Scan for the cell matching the given text and deliver its (X, Y) coordinate at center. 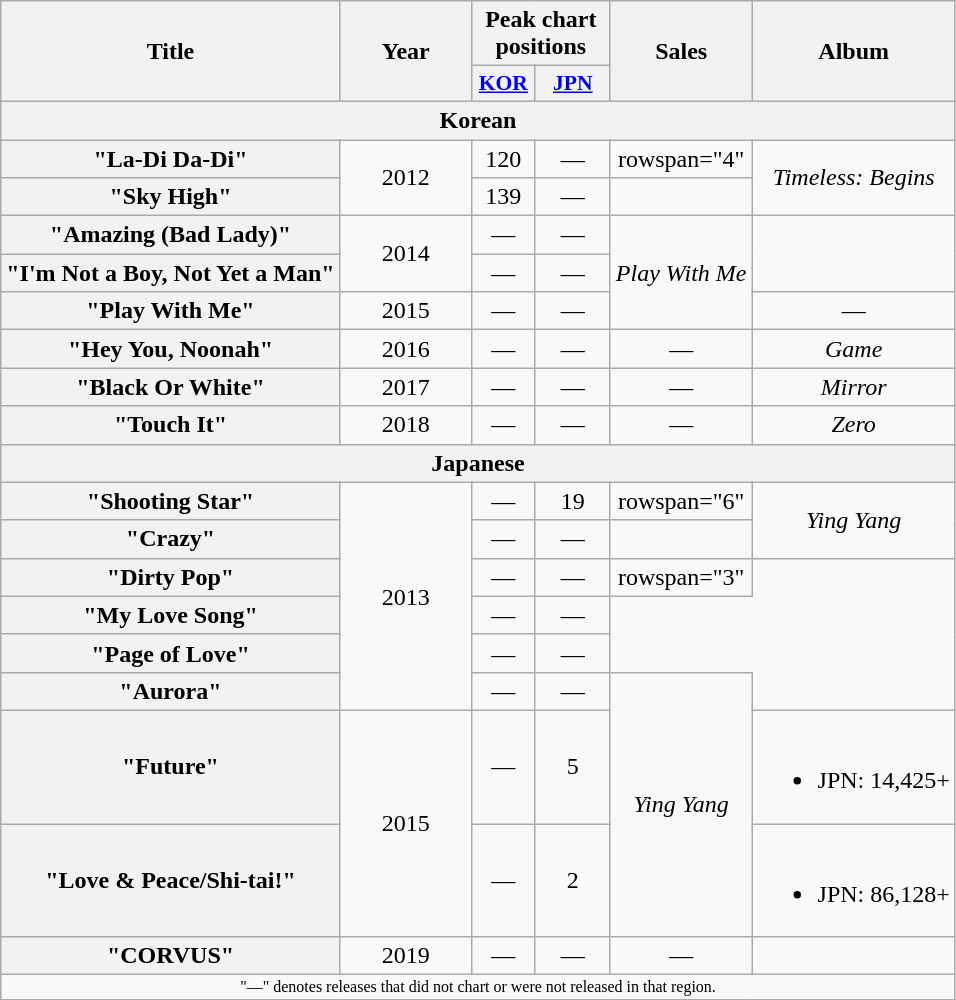
"Hey You, Noonah" (170, 349)
"Touch It" (170, 425)
Play With Me (681, 273)
"La-Di Da-Di" (170, 159)
"I'm Not a Boy, Not Yet a Man" (170, 273)
JPN (572, 84)
2019 (406, 956)
Japanese (478, 463)
Peak chart positions (540, 34)
Album (854, 52)
Timeless: Begins (854, 178)
"Future" (170, 766)
Game (854, 349)
2 (572, 880)
2013 (406, 596)
Zero (854, 425)
"Amazing (Bad Lady)" (170, 235)
"Crazy" (170, 539)
19 (572, 501)
"Aurora" (170, 691)
2017 (406, 387)
rowspan="6" (681, 501)
"Love & Peace/Shi-tai!" (170, 880)
"Page of Love" (170, 653)
KOR (503, 84)
Mirror (854, 387)
"My Love Song" (170, 615)
"—" denotes releases that did not chart or were not released in that region. (478, 987)
Korean (478, 120)
"Black Or White" (170, 387)
2018 (406, 425)
5 (572, 766)
2016 (406, 349)
139 (503, 197)
rowspan="3" (681, 577)
JPN: 14,425+ (854, 766)
JPN: 86,128+ (854, 880)
2014 (406, 254)
"Sky High" (170, 197)
"CORVUS" (170, 956)
120 (503, 159)
"Dirty Pop" (170, 577)
"Play With Me" (170, 311)
2012 (406, 178)
"Shooting Star" (170, 501)
rowspan="4" (681, 159)
Year (406, 52)
Sales (681, 52)
Title (170, 52)
